Scan for the cell matching the given text and deliver its (x, y) coordinate at center. 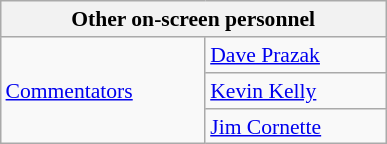
Commentators (104, 90)
Other on-screen personnel (194, 19)
Dave Prazak (295, 55)
Jim Cornette (295, 126)
Kevin Kelly (295, 91)
